Search for the cell housing the specified text and yield its (x, y) center coordinate. 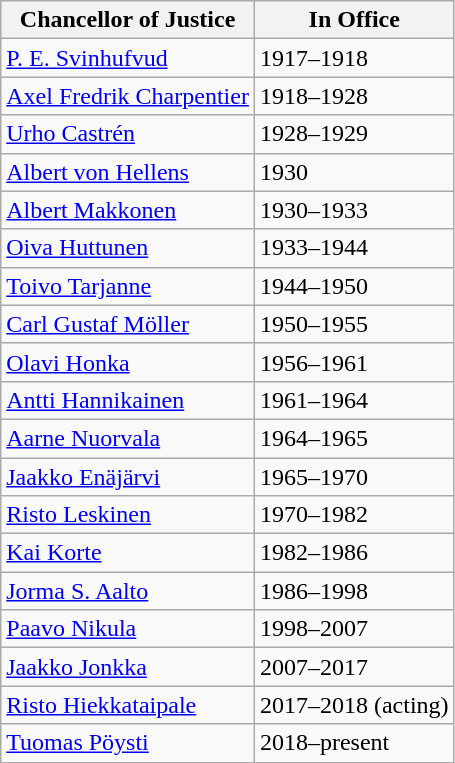
Albert von Hellens (128, 172)
Urho Castrén (128, 134)
P. E. Svinhufvud (128, 58)
1950–1955 (354, 324)
1956–1961 (354, 362)
Aarne Nuorvala (128, 438)
1964–1965 (354, 438)
1944–1950 (354, 286)
1918–1928 (354, 96)
Carl Gustaf Möller (128, 324)
Jorma S. Aalto (128, 591)
Paavo Nikula (128, 629)
Chancellor of Justice (128, 20)
2018–present (354, 743)
1930 (354, 172)
1928–1929 (354, 134)
1961–1964 (354, 400)
1970–1982 (354, 515)
Tuomas Pöysti (128, 743)
Risto Hiekkataipale (128, 705)
2017–2018 (acting) (354, 705)
Kai Korte (128, 553)
1965–1970 (354, 477)
1986–1998 (354, 591)
1933–1944 (354, 248)
Jaakko Enäjärvi (128, 477)
In Office (354, 20)
1917–1918 (354, 58)
Antti Hannikainen (128, 400)
1930–1933 (354, 210)
Albert Makkonen (128, 210)
2007–2017 (354, 667)
Toivo Tarjanne (128, 286)
Jaakko Jonkka (128, 667)
1982–1986 (354, 553)
Axel Fredrik Charpentier (128, 96)
1998–2007 (354, 629)
Risto Leskinen (128, 515)
Olavi Honka (128, 362)
Oiva Huttunen (128, 248)
